Scan for the cell matching the given text and deliver its (X, Y) coordinate at center. 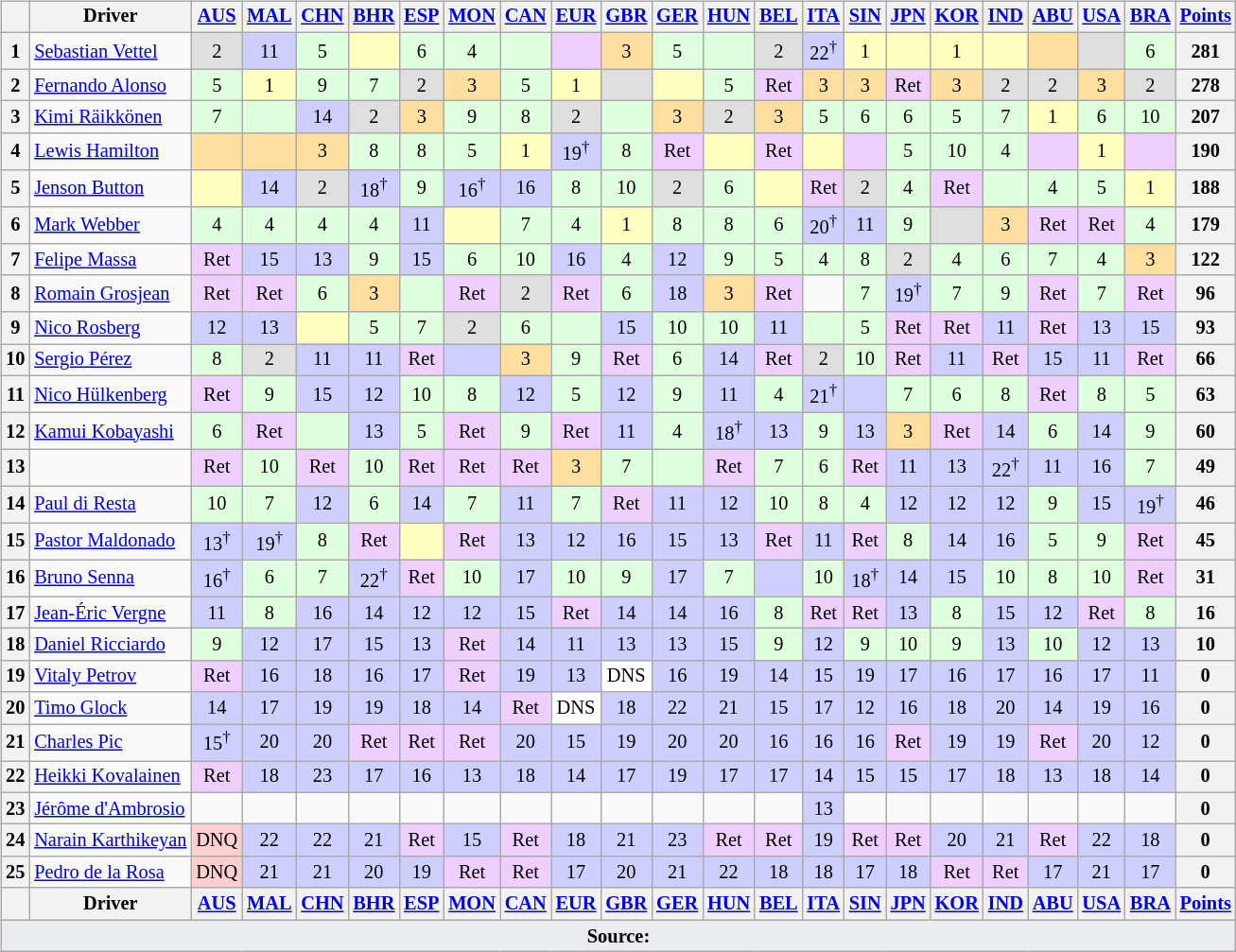
63 (1206, 393)
Nico Hülkenberg (110, 393)
Bruno Senna (110, 579)
15† (217, 743)
Kamui Kobayashi (110, 431)
Timo Glock (110, 708)
Fernando Alonso (110, 85)
Felipe Massa (110, 259)
49 (1206, 467)
60 (1206, 431)
25 (15, 873)
Pastor Maldonado (110, 541)
Sebastian Vettel (110, 51)
Paul di Resta (110, 505)
179 (1206, 225)
Pedro de la Rosa (110, 873)
207 (1206, 117)
281 (1206, 51)
Daniel Ricciardo (110, 645)
45 (1206, 541)
Jean-Éric Vergne (110, 613)
Jenson Button (110, 189)
21† (824, 393)
13† (217, 541)
Source: (618, 936)
Jérôme d'Ambrosio (110, 808)
Narain Karthikeyan (110, 840)
66 (1206, 360)
Romain Grosjean (110, 293)
Vitaly Petrov (110, 676)
Sergio Pérez (110, 360)
Heikki Kovalainen (110, 777)
46 (1206, 505)
20† (824, 225)
Charles Pic (110, 743)
24 (15, 840)
Lewis Hamilton (110, 151)
Nico Rosberg (110, 328)
Mark Webber (110, 225)
96 (1206, 293)
Kimi Räikkönen (110, 117)
190 (1206, 151)
93 (1206, 328)
188 (1206, 189)
31 (1206, 579)
278 (1206, 85)
122 (1206, 259)
